Provide the [X, Y] coordinate of the cell's center where the given text is located.  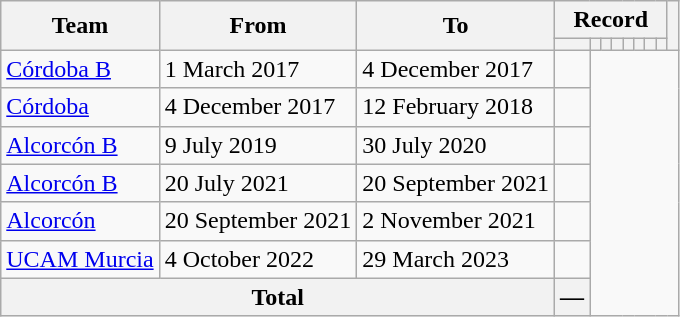
29 March 2023 [456, 259]
Record [611, 20]
Córdoba [80, 107]
From [258, 26]
4 October 2022 [258, 259]
Team [80, 26]
2 November 2021 [456, 221]
Córdoba B [80, 69]
1 March 2017 [258, 69]
20 July 2021 [258, 183]
Total [278, 297]
Alcorcón [80, 221]
UCAM Murcia [80, 259]
— [572, 297]
To [456, 26]
30 July 2020 [456, 145]
12 February 2018 [456, 107]
9 July 2019 [258, 145]
